Detect which cell encompasses the target text, then output its (X, Y) center coordinate. 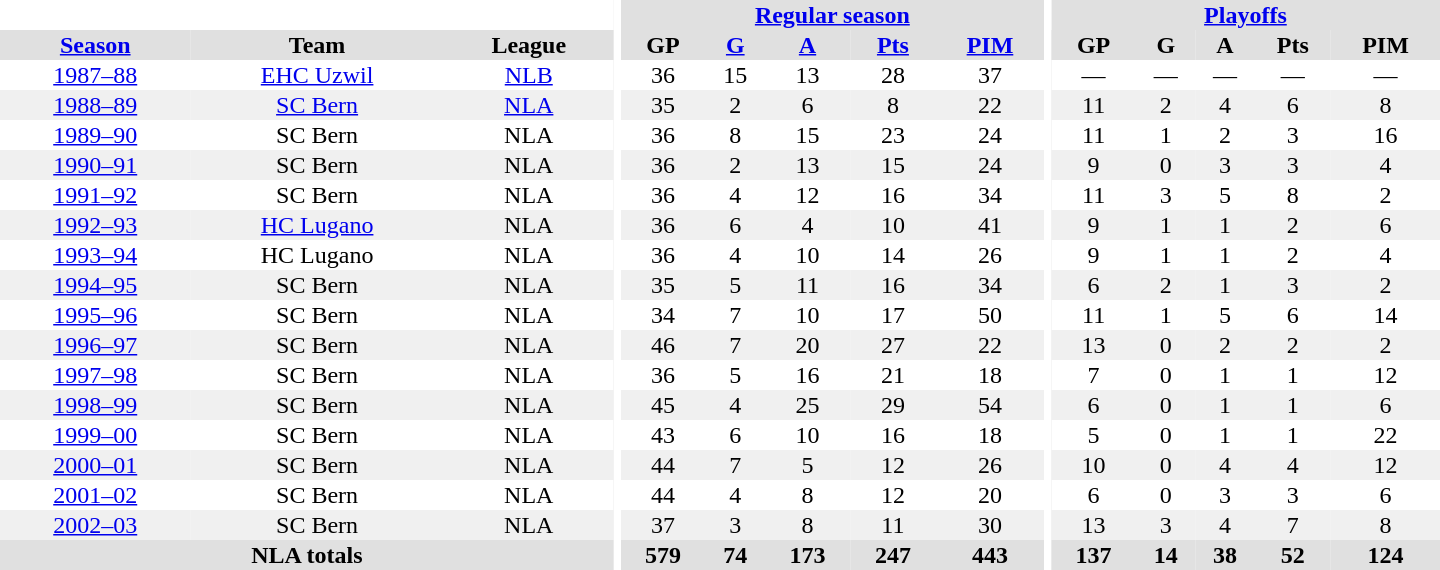
1999–00 (95, 435)
52 (1292, 555)
50 (990, 315)
1991–92 (95, 195)
54 (990, 405)
Playoffs (1246, 15)
173 (808, 555)
124 (1386, 555)
25 (808, 405)
1993–94 (95, 255)
1998–99 (95, 405)
Team (316, 45)
137 (1094, 555)
30 (990, 525)
2000–01 (95, 465)
NLB (529, 75)
1994–95 (95, 285)
579 (662, 555)
1988–89 (95, 105)
443 (990, 555)
29 (892, 405)
23 (892, 135)
38 (1224, 555)
46 (662, 345)
21 (892, 375)
1990–91 (95, 165)
Season (95, 45)
27 (892, 345)
247 (892, 555)
2002–03 (95, 525)
1996–97 (95, 345)
League (529, 45)
1995–96 (95, 315)
45 (662, 405)
41 (990, 225)
1989–90 (95, 135)
EHC Uzwil (316, 75)
43 (662, 435)
1997–98 (95, 375)
2001–02 (95, 495)
Regular season (832, 15)
17 (892, 315)
1992–93 (95, 225)
1987–88 (95, 75)
28 (892, 75)
NLA totals (307, 555)
74 (736, 555)
